Locate the cell with the specified text and output its (X, Y) center coordinate. 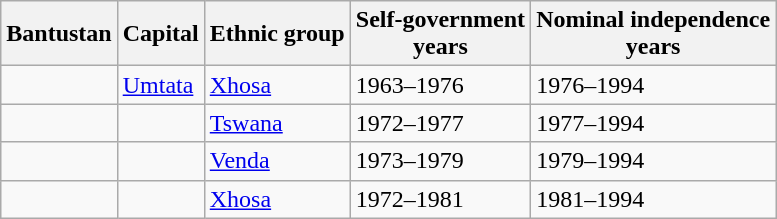
Bantustan (59, 34)
1972–1977 (440, 123)
1977–1994 (654, 123)
Self-government years (440, 34)
Umtata (160, 85)
1976–1994 (654, 85)
Tswana (277, 123)
1979–1994 (654, 161)
1963–1976 (440, 85)
1981–1994 (654, 199)
Ethnic group (277, 34)
Venda (277, 161)
1972–1981 (440, 199)
Nominal independence years (654, 34)
1973–1979 (440, 161)
Capital (160, 34)
